Output the (X, Y) coordinate of the center of the cell containing the given text.  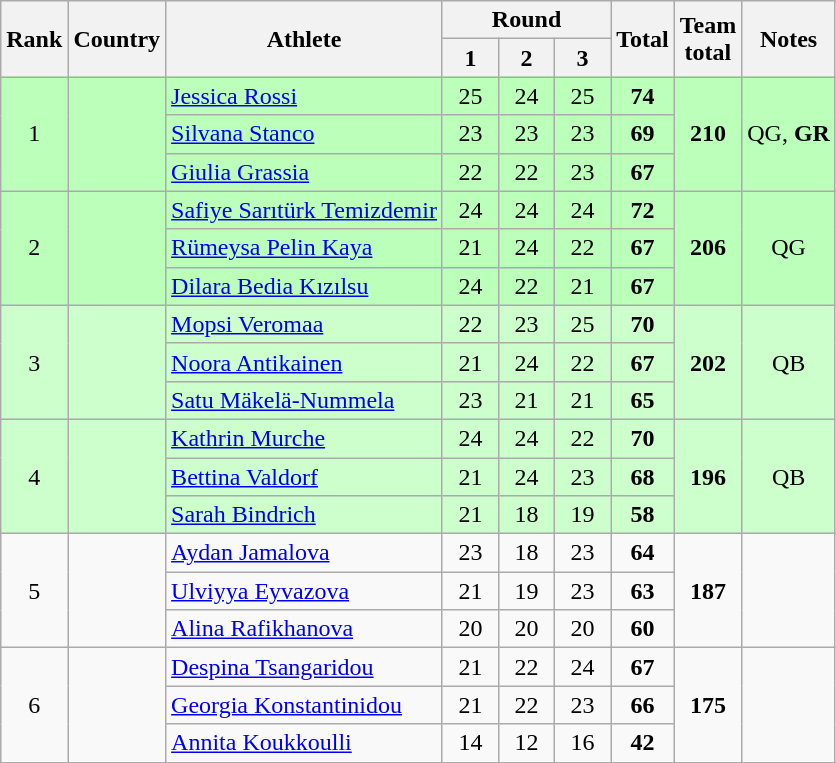
68 (643, 477)
Bettina Valdorf (304, 477)
12 (527, 743)
187 (708, 591)
Silvana Stanco (304, 134)
Ulviyya Eyvazova (304, 591)
196 (708, 476)
5 (34, 591)
Mopsi Veromaa (304, 324)
QG (789, 248)
Safiye Sarıtürk Temizdemir (304, 210)
Alina Rafikhanova (304, 629)
Aydan Jamalova (304, 553)
72 (643, 210)
Annita Koukkoulli (304, 743)
65 (643, 400)
Country (117, 39)
Teamtotal (708, 39)
Round (526, 20)
Georgia Konstantinidou (304, 705)
64 (643, 553)
Athlete (304, 39)
202 (708, 362)
Sarah Bindrich (304, 515)
4 (34, 476)
60 (643, 629)
16 (583, 743)
58 (643, 515)
Satu Mäkelä-Nummela (304, 400)
Kathrin Murche (304, 438)
63 (643, 591)
Despina Tsangaridou (304, 667)
66 (643, 705)
69 (643, 134)
Rümeysa Pelin Kaya (304, 248)
210 (708, 134)
Rank (34, 39)
6 (34, 705)
206 (708, 248)
Giulia Grassia (304, 172)
Jessica Rossi (304, 96)
175 (708, 705)
QG, GR (789, 134)
14 (470, 743)
Dilara Bedia Kızılsu (304, 286)
42 (643, 743)
Noora Antikainen (304, 362)
Notes (789, 39)
74 (643, 96)
Total (643, 39)
